Find where the given text appears and provide that cell's center as (x, y) coordinate. 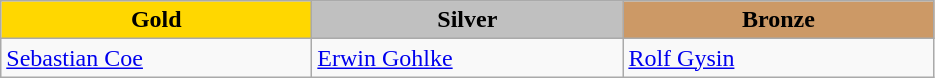
Rolf Gysin (778, 58)
Silver (468, 20)
Bronze (778, 20)
Gold (156, 20)
Erwin Gohlke (468, 58)
Sebastian Coe (156, 58)
